Detect which cell encompasses the target text, then output its (x, y) center coordinate. 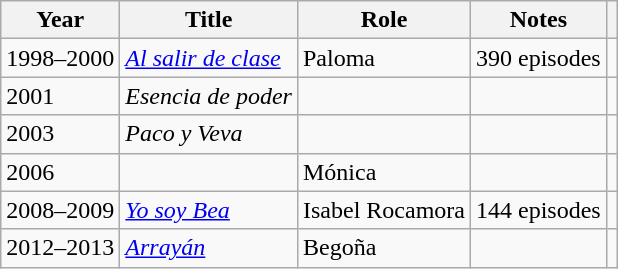
Title (209, 20)
1998–2000 (60, 58)
144 episodes (538, 210)
390 episodes (538, 58)
2008–2009 (60, 210)
Paloma (384, 58)
Esencia de poder (209, 96)
Begoña (384, 248)
Yo soy Bea (209, 210)
Mónica (384, 172)
Isabel Rocamora (384, 210)
Notes (538, 20)
2006 (60, 172)
2003 (60, 134)
2012–2013 (60, 248)
Al salir de clase (209, 58)
2001 (60, 96)
Paco y Veva (209, 134)
Arrayán (209, 248)
Year (60, 20)
Role (384, 20)
